Detect which cell encompasses the target text, then output its [X, Y] center coordinate. 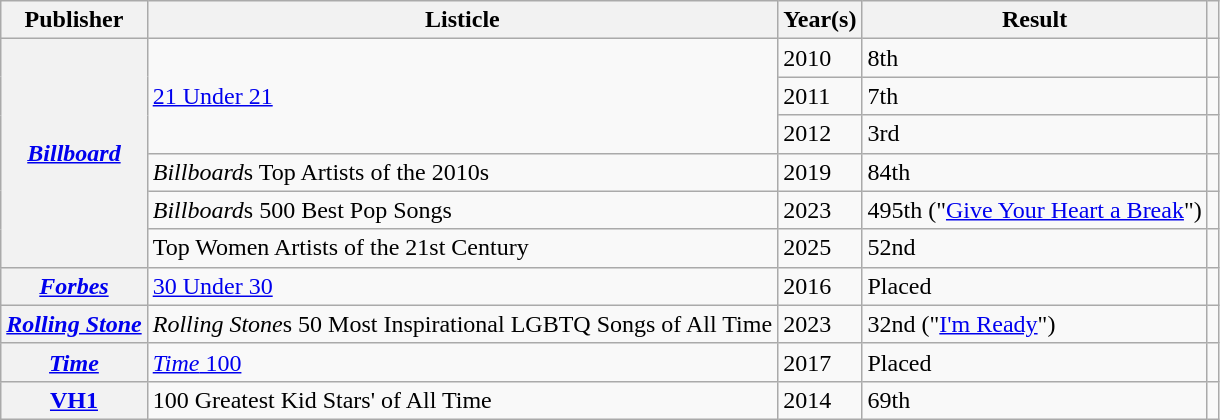
Rolling Stones 50 Most Inspirational LGBTQ Songs of All Time [462, 324]
2016 [820, 286]
495th ("Give Your Heart a Break") [1034, 210]
2019 [820, 172]
52nd [1034, 248]
Year(s) [820, 20]
Time [74, 362]
Billboards 500 Best Pop Songs [462, 210]
2011 [820, 96]
Rolling Stone [74, 324]
Listicle [462, 20]
21 Under 21 [462, 96]
2014 [820, 400]
7th [1034, 96]
3rd [1034, 134]
2017 [820, 362]
2010 [820, 58]
2025 [820, 248]
30 Under 30 [462, 286]
100 Greatest Kid Stars' of All Time [462, 400]
2012 [820, 134]
8th [1034, 58]
32nd ("I'm Ready") [1034, 324]
84th [1034, 172]
69th [1034, 400]
Publisher [74, 20]
Billboards Top Artists of the 2010s [462, 172]
Forbes [74, 286]
Top Women Artists of the 21st Century [462, 248]
VH1 [74, 400]
Billboard [74, 153]
Result [1034, 20]
Time 100 [462, 362]
